Extract the [x, y] coordinate from the center of the cell holding the provided text.  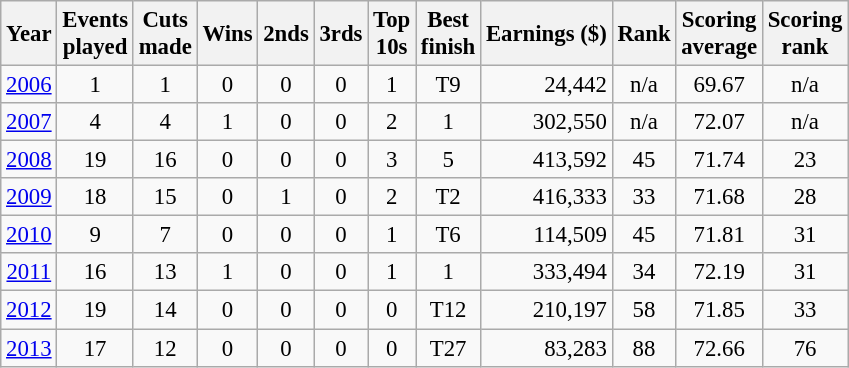
2011 [29, 273]
Events played [95, 34]
Top 10s [392, 34]
76 [804, 348]
Cuts made [165, 34]
23 [804, 160]
15 [165, 197]
Wins [228, 34]
Year [29, 34]
72.07 [720, 122]
5 [448, 160]
12 [165, 348]
72.66 [720, 348]
7 [165, 235]
333,494 [546, 273]
88 [644, 348]
2007 [29, 122]
T2 [448, 197]
302,550 [546, 122]
28 [804, 197]
71.81 [720, 235]
413,592 [546, 160]
3 [392, 160]
2010 [29, 235]
34 [644, 273]
71.68 [720, 197]
9 [95, 235]
114,509 [546, 235]
3rds [341, 34]
2012 [29, 310]
Scoringrank [804, 34]
T9 [448, 85]
58 [644, 310]
72.19 [720, 273]
Scoring average [720, 34]
17 [95, 348]
83,283 [546, 348]
416,333 [546, 197]
Earnings ($) [546, 34]
2nds [286, 34]
2013 [29, 348]
T12 [448, 310]
24,442 [546, 85]
T6 [448, 235]
2006 [29, 85]
T27 [448, 348]
Rank [644, 34]
13 [165, 273]
71.85 [720, 310]
69.67 [720, 85]
210,197 [546, 310]
2008 [29, 160]
2009 [29, 197]
Best finish [448, 34]
14 [165, 310]
18 [95, 197]
71.74 [720, 160]
